Identify which cell holds the provided text, then report its (x, y) central coordinate. 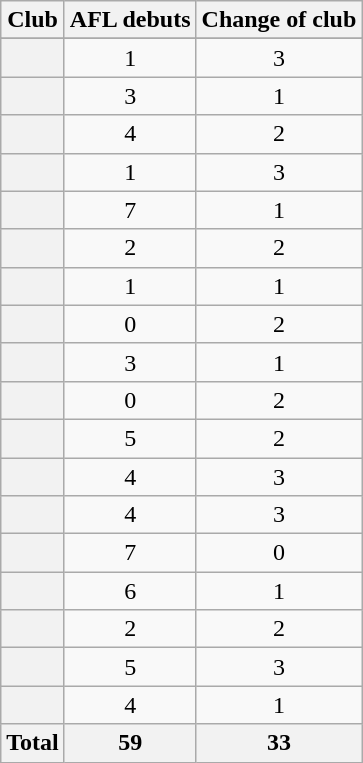
Change of club (279, 20)
33 (279, 743)
6 (130, 591)
Club (33, 20)
59 (130, 743)
Total (33, 743)
AFL debuts (130, 20)
